Extract the [X, Y] coordinate from the center of the cell holding the provided text.  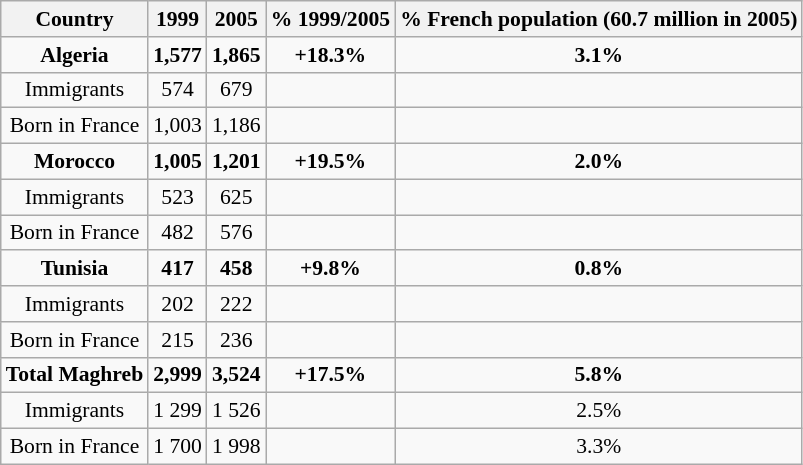
2.5% [598, 411]
+9.8% [330, 269]
1,577 [178, 55]
2,999 [178, 375]
1,865 [236, 55]
202 [178, 304]
482 [178, 233]
5.8% [598, 375]
574 [178, 90]
236 [236, 340]
Total Maghreb [74, 375]
1 998 [236, 447]
1,186 [236, 126]
523 [178, 197]
1,003 [178, 126]
222 [236, 304]
+18.3% [330, 55]
1 700 [178, 447]
Tunisia [74, 269]
1 526 [236, 411]
+19.5% [330, 162]
3.3% [598, 447]
458 [236, 269]
2.0% [598, 162]
Morocco [74, 162]
1 299 [178, 411]
+17.5% [330, 375]
Algeria [74, 55]
2005 [236, 19]
417 [178, 269]
3,524 [236, 375]
1,005 [178, 162]
576 [236, 233]
1,201 [236, 162]
% 1999/2005 [330, 19]
3.1% [598, 55]
Country [74, 19]
679 [236, 90]
1999 [178, 19]
215 [178, 340]
% French population (60.7 million in 2005) [598, 19]
0.8% [598, 269]
625 [236, 197]
